Return the (x, y) coordinate for the center point of the cell that contains the specified text.  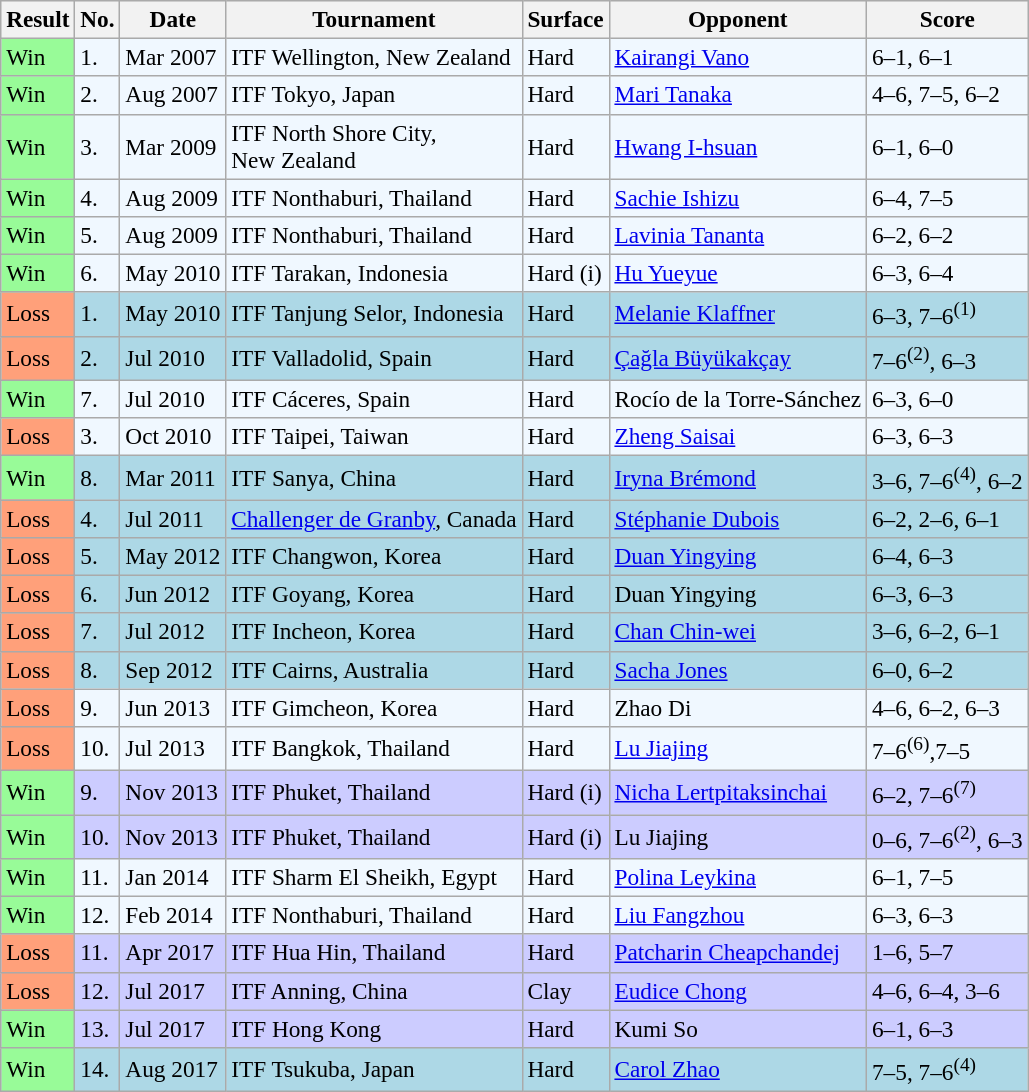
Kairangi Vano (738, 57)
Result (38, 19)
Stéphanie Dubois (738, 518)
7–6(6),7–5 (948, 748)
ITF Cáceres, Spain (374, 399)
Jul 2012 (173, 632)
Score (948, 19)
6–1, 6–3 (948, 1028)
Apr 2017 (173, 953)
7–5, 7–6(4) (948, 1069)
Melanie Klaffner (738, 314)
ITF Tanjung Selor, Indonesia (374, 314)
Jul 2013 (173, 748)
0–6, 7–6(2), 6–3 (948, 836)
Çağla Büyükakçay (738, 358)
Mar 2009 (173, 146)
Chan Chin-wei (738, 632)
ITF Valladolid, Spain (374, 358)
Zhao Di (738, 707)
ITF Anning, China (374, 991)
3–6, 7–6(4), 6–2 (948, 477)
ITF Goyang, Korea (374, 594)
6–3, 6–4 (948, 273)
Liu Fangzhou (738, 915)
Eudice Chong (738, 991)
Carol Zhao (738, 1069)
Tournament (374, 19)
ITF Changwon, Korea (374, 556)
Iryna Brémond (738, 477)
4–6, 6–2, 6–3 (948, 707)
ITF Gimcheon, Korea (374, 707)
No. (98, 19)
Mar 2011 (173, 477)
ITF Cairns, Australia (374, 670)
Jun 2012 (173, 594)
Aug 2007 (173, 95)
ITF Bangkok, Thailand (374, 748)
ITF Hong Kong (374, 1028)
Jan 2014 (173, 877)
ITF Taipei, Taiwan (374, 437)
ITF Sanya, China (374, 477)
Jul 2011 (173, 518)
Sachie Ishizu (738, 197)
Jun 2013 (173, 707)
3–6, 6–2, 6–1 (948, 632)
ITF Tsukuba, Japan (374, 1069)
Kumi So (738, 1028)
ITF North Shore City, New Zealand (374, 146)
Hu Yueyue (738, 273)
ITF Hua Hin, Thailand (374, 953)
ITF Incheon, Korea (374, 632)
6–3, 7–6(1) (948, 314)
Aug 2017 (173, 1069)
Surface (566, 19)
Feb 2014 (173, 915)
Zheng Saisai (738, 437)
6–2, 6–2 (948, 235)
6–1, 6–1 (948, 57)
1–6, 5–7 (948, 953)
4–6, 7–5, 6–2 (948, 95)
Clay (566, 991)
Hwang I-hsuan (738, 146)
Oct 2010 (173, 437)
6–4, 7–5 (948, 197)
13. (98, 1028)
Date (173, 19)
ITF Tokyo, Japan (374, 95)
Rocío de la Torre-Sánchez (738, 399)
6–1, 7–5 (948, 877)
Lavinia Tananta (738, 235)
Opponent (738, 19)
Polina Leykina (738, 877)
6–4, 6–3 (948, 556)
6–3, 6–0 (948, 399)
Mar 2007 (173, 57)
6–2, 7–6(7) (948, 792)
Patcharin Cheapchandej (738, 953)
6–0, 6–2 (948, 670)
Challenger de Granby, Canada (374, 518)
Nicha Lertpitaksinchai (738, 792)
4–6, 6–4, 3–6 (948, 991)
Sep 2012 (173, 670)
7–6(2), 6–3 (948, 358)
Sacha Jones (738, 670)
ITF Wellington, New Zealand (374, 57)
May 2012 (173, 556)
14. (98, 1069)
ITF Tarakan, Indonesia (374, 273)
6–1, 6–0 (948, 146)
ITF Sharm El Sheikh, Egypt (374, 877)
6–2, 2–6, 6–1 (948, 518)
Mari Tanaka (738, 95)
